For the text-containing cell, return its midpoint in (x, y) coordinate format. 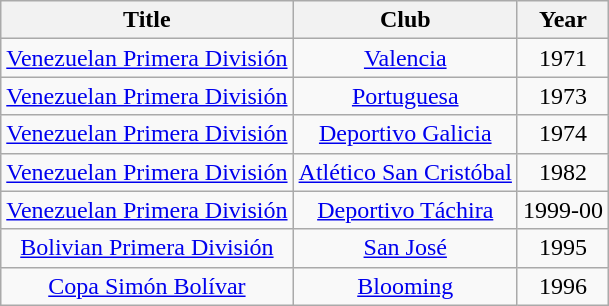
1982 (562, 172)
Portuguesa (405, 96)
Valencia (405, 58)
Blooming (405, 286)
1971 (562, 58)
San José (405, 248)
Title (147, 20)
Deportivo Táchira (405, 210)
Copa Simón Bolívar (147, 286)
1973 (562, 96)
Deportivo Galicia (405, 134)
Club (405, 20)
1999-00 (562, 210)
Bolivian Primera División (147, 248)
Year (562, 20)
1974 (562, 134)
Atlético San Cristóbal (405, 172)
1996 (562, 286)
1995 (562, 248)
